For the text-containing cell, return its midpoint in [x, y] coordinate format. 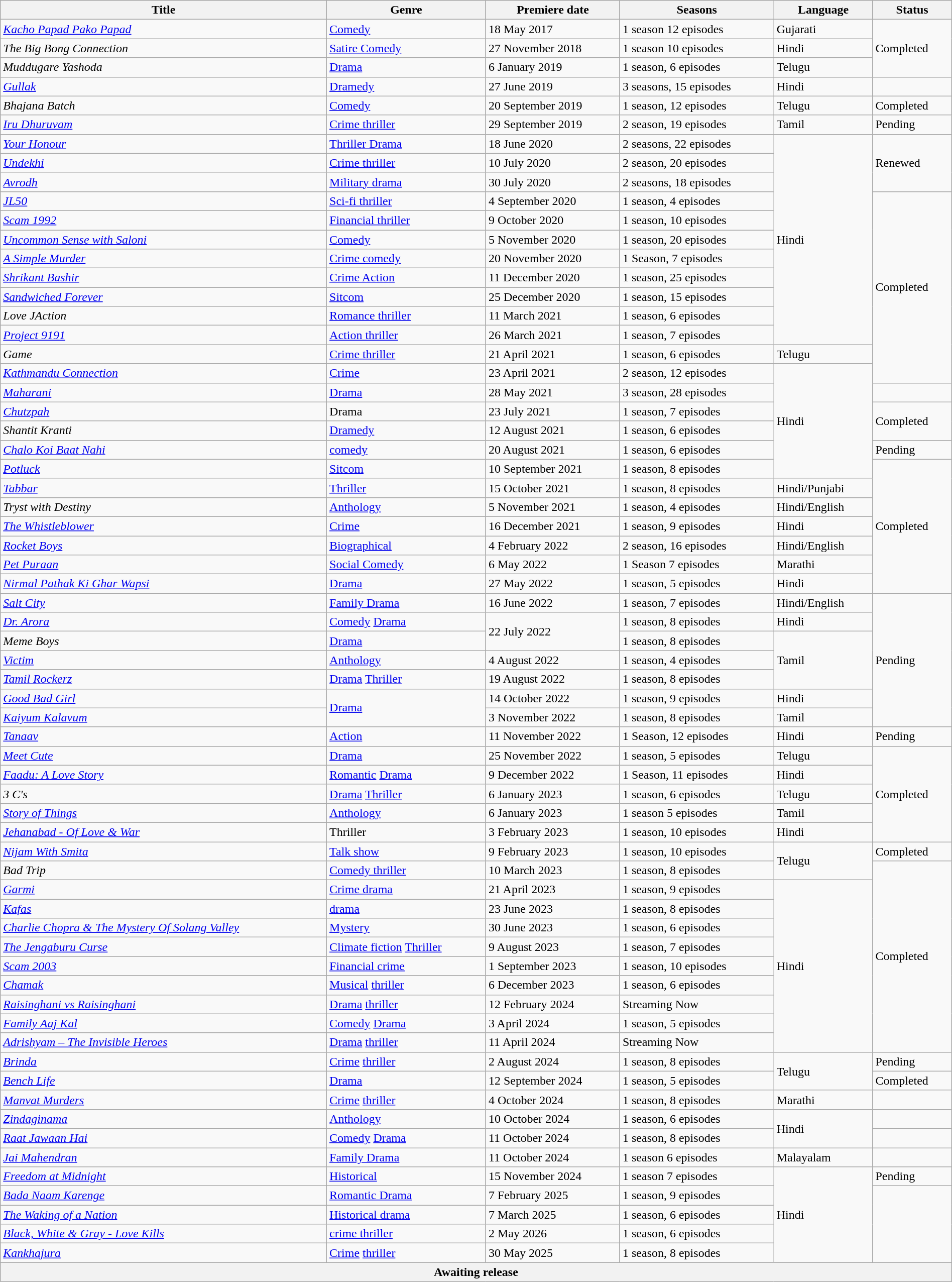
10 October 2024 [552, 1119]
26 March 2021 [552, 335]
2 May 2026 [552, 1234]
Freedom at Midnight [164, 1177]
Nirmal Pathak Ki Ghar Wapsi [164, 584]
Bada Naam Karenge [164, 1196]
Jehanabad - Of Love & War [164, 832]
Kaiyum Kalavum [164, 717]
Gujarati [823, 29]
Rocket Boys [164, 545]
2 season, 16 episodes [697, 545]
Sandwiched Forever [164, 297]
Raat Jawaan Hai [164, 1138]
2 August 2024 [552, 1061]
Victim [164, 660]
Your Honour [164, 144]
2 season, 12 episodes [697, 373]
20 November 2020 [552, 259]
Historical [407, 1177]
15 October 2021 [552, 488]
2 season, 20 episodes [697, 163]
Financial crime [407, 966]
21 April 2021 [552, 354]
Bench Life [164, 1081]
3 April 2024 [552, 1023]
6 May 2022 [552, 565]
18 June 2020 [552, 144]
Musical thriller [407, 985]
12 February 2024 [552, 1004]
Faadu: A Love Story [164, 775]
Iru Dhuruvam [164, 125]
23 June 2023 [552, 909]
Crime comedy [407, 259]
3 C's [164, 794]
drama [407, 909]
3 February 2023 [552, 832]
22 July 2022 [552, 631]
Bhajana Batch [164, 105]
27 May 2022 [552, 584]
25 December 2020 [552, 297]
Kathmandu Connection [164, 373]
crime thriller [407, 1234]
Thriller Drama [407, 144]
1 season, 15 episodes [697, 297]
Brinda [164, 1061]
2 season, 19 episodes [697, 125]
6 January 2019 [552, 67]
9 February 2023 [552, 851]
28 May 2021 [552, 392]
7 February 2025 [552, 1196]
12 August 2021 [552, 431]
3 season, 28 episodes [697, 392]
Talk show [407, 851]
Sci-fi thriller [407, 201]
Love JAction [164, 316]
Story of Things [164, 813]
Chalo Koi Baat Nahi [164, 450]
16 December 2021 [552, 526]
Social Comedy [407, 565]
Gullak [164, 86]
The Waking of a Nation [164, 1215]
11 March 2021 [552, 316]
10 July 2020 [552, 163]
6 December 2023 [552, 985]
20 August 2021 [552, 450]
Status [912, 10]
Shantit Kranti [164, 431]
Tanaav [164, 736]
Title [164, 10]
1 Season 7 episodes [697, 565]
Meme Boys [164, 641]
Awaiting release [476, 1272]
2 seasons, 18 episodes [697, 182]
Action thriller [407, 335]
Uncommon Sense with Saloni [164, 240]
5 November 2020 [552, 240]
29 September 2019 [552, 125]
1 season 7 episodes [697, 1177]
3 November 2022 [552, 717]
21 April 2023 [552, 890]
Scam 1992 [164, 220]
Premiere date [552, 10]
Maharani [164, 392]
Potluck [164, 469]
1 Season, 11 episodes [697, 775]
Chamak [164, 985]
27 June 2019 [552, 86]
1 Season, 7 episodes [697, 259]
Family Aaj Kal [164, 1023]
comedy [407, 450]
Satire Comedy [407, 48]
A Simple Murder [164, 259]
Financial thriller [407, 220]
1 season 5 episodes [697, 813]
9 October 2020 [552, 220]
16 June 2022 [552, 603]
23 July 2021 [552, 411]
Climate fiction Thriller [407, 947]
30 July 2020 [552, 182]
The Whistleblower [164, 526]
19 August 2022 [552, 679]
Kafas [164, 909]
9 December 2022 [552, 775]
Muddugare Yashoda [164, 67]
Dr. Arora [164, 622]
18 May 2017 [552, 29]
20 September 2019 [552, 105]
Shrikant Bashir [164, 278]
1 season, 12 episodes [697, 105]
1 season 6 episodes [697, 1157]
Scam 2003 [164, 966]
4 February 2022 [552, 545]
4 August 2022 [552, 660]
Genre [407, 10]
9 August 2023 [552, 947]
10 March 2023 [552, 871]
Tryst with Destiny [164, 507]
1 season 10 episodes [697, 48]
Renewed [912, 163]
10 September 2021 [552, 469]
7 March 2025 [552, 1215]
30 May 2025 [552, 1253]
1 Season, 12 episodes [697, 736]
4 October 2024 [552, 1100]
Language [823, 10]
Salt City [164, 603]
1 season, 20 episodes [697, 240]
Romance thriller [407, 316]
25 November 2022 [552, 756]
Charlie Chopra & The Mystery Of Solang Valley [164, 928]
Bad Trip [164, 871]
5 November 2021 [552, 507]
Chutzpah [164, 411]
Kacho Papad Pako Papad [164, 29]
Undekhi [164, 163]
Biographical [407, 545]
Historical drama [407, 1215]
1 September 2023 [552, 966]
Garmi [164, 890]
Avrodh [164, 182]
3 seasons, 15 episodes [697, 86]
12 September 2024 [552, 1081]
The Big Bong Connection [164, 48]
Kankhajura [164, 1253]
4 September 2020 [552, 201]
Meet Cute [164, 756]
1 season 12 episodes [697, 29]
Crime drama [407, 890]
Mystery [407, 928]
Action [407, 736]
1 season, 25 episodes [697, 278]
Tabbar [164, 488]
15 November 2024 [552, 1177]
The Jengaburu Curse [164, 947]
Hindi/Punjabi [823, 488]
2 seasons, 22 episodes [697, 144]
Project 9191 [164, 335]
14 October 2022 [552, 698]
Game [164, 354]
23 April 2021 [552, 373]
Comedy thriller [407, 871]
11 December 2020 [552, 278]
11 April 2024 [552, 1042]
Crime Action [407, 278]
Zindaginama [164, 1119]
Manvat Murders [164, 1100]
Pet Puraan [164, 565]
Nijam With Smita [164, 851]
Good Bad Girl [164, 698]
Black, White & Gray - Love Kills [164, 1234]
Raisinghani vs Raisinghani [164, 1004]
Malayalam [823, 1157]
Adrishyam – The Invisible Heroes [164, 1042]
Seasons [697, 10]
11 November 2022 [552, 736]
Military drama [407, 182]
Tamil Rockerz [164, 679]
Jai Mahendran [164, 1157]
30 June 2023 [552, 928]
27 November 2018 [552, 48]
JL50 [164, 201]
